Search for the cell housing the specified text and yield its (x, y) center coordinate. 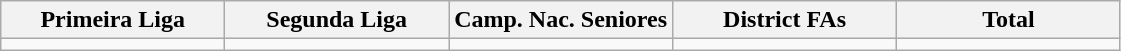
District FAs (785, 20)
Segunda Liga (337, 20)
Primeira Liga (113, 20)
Total (1009, 20)
Camp. Nac. Seniores (561, 20)
